Find where the given text appears and provide that cell's center as (x, y) coordinate. 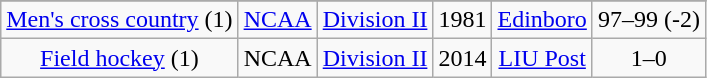
97–99 (-2) (648, 20)
Field hockey (1) (120, 58)
1981 (462, 20)
1–0 (648, 58)
2014 (462, 58)
LIU Post (542, 58)
Edinboro (542, 20)
Men's cross country (1) (120, 20)
